From the cell containing the given text, extract its center point as [X, Y] coordinate. 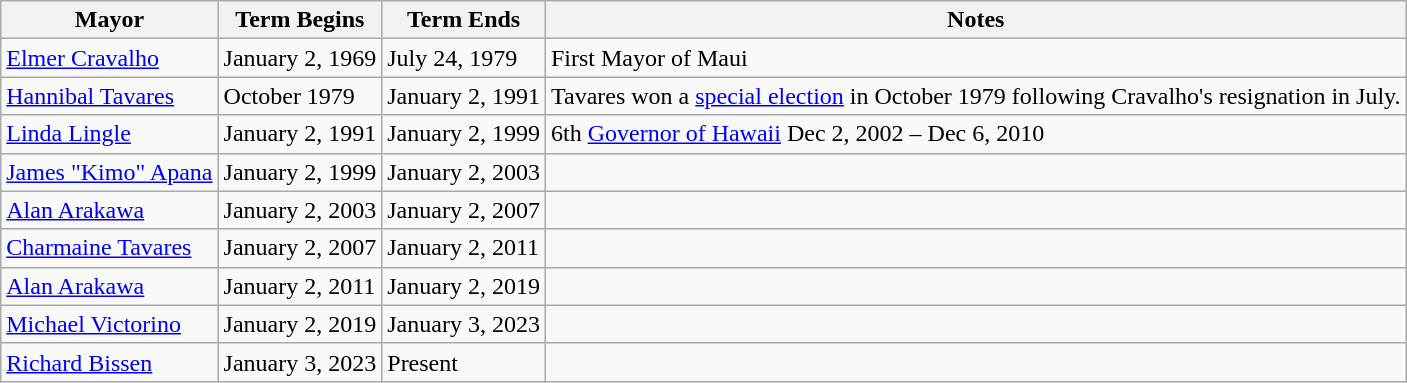
Present [464, 362]
Michael Victorino [110, 324]
Term Ends [464, 20]
Charmaine Tavares [110, 248]
Linda Lingle [110, 134]
Richard Bissen [110, 362]
January 2, 1969 [300, 58]
Notes [976, 20]
6th Governor of Hawaii Dec 2, 2002 – Dec 6, 2010 [976, 134]
Hannibal Tavares [110, 96]
Tavares won a special election in October 1979 following Cravalho's resignation in July. [976, 96]
Elmer Cravalho [110, 58]
James "Kimo" Apana [110, 172]
Term Begins [300, 20]
Mayor [110, 20]
October 1979 [300, 96]
July 24, 1979 [464, 58]
First Mayor of Maui [976, 58]
